Extract the (x, y) coordinate from the center of the cell holding the provided text.  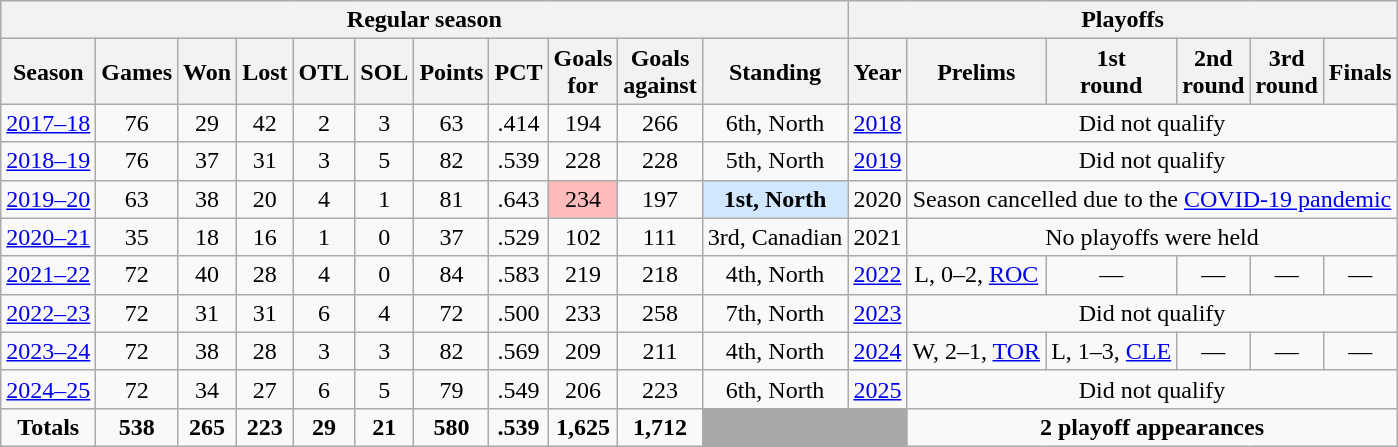
1,625 (583, 427)
2025 (878, 389)
Points (452, 72)
2 (324, 123)
218 (660, 275)
194 (583, 123)
2021 (878, 237)
2021–22 (48, 275)
18 (208, 237)
42 (265, 123)
Year (878, 72)
.583 (518, 275)
27 (265, 389)
34 (208, 389)
1stround (1112, 72)
2020 (878, 199)
102 (583, 237)
2020–21 (48, 237)
265 (208, 427)
40 (208, 275)
219 (583, 275)
35 (137, 237)
16 (265, 237)
Goalsfor (583, 72)
SOL (384, 72)
Totals (48, 427)
79 (452, 389)
.643 (518, 199)
L, 0–2, ROC (976, 275)
Regular season (424, 20)
21 (384, 427)
Playoffs (1122, 20)
2019–20 (48, 199)
Season cancelled due to the COVID-19 pandemic (1152, 199)
2024–25 (48, 389)
OTL (324, 72)
2017–18 (48, 123)
W, 2–1, TOR (976, 351)
234 (583, 199)
7th, North (775, 313)
2018–19 (48, 161)
209 (583, 351)
L, 1–3, CLE (1112, 351)
266 (660, 123)
.549 (518, 389)
197 (660, 199)
Prelims (976, 72)
2023 (878, 313)
538 (137, 427)
2019 (878, 161)
.414 (518, 123)
2023–24 (48, 351)
3rd, Canadian (775, 237)
Won (208, 72)
233 (583, 313)
3rdround (1286, 72)
81 (452, 199)
Standing (775, 72)
1st, North (775, 199)
Games (137, 72)
Finals (1360, 72)
.529 (518, 237)
No playoffs were held (1152, 237)
2022–23 (48, 313)
258 (660, 313)
Season (48, 72)
580 (452, 427)
1,712 (660, 427)
84 (452, 275)
206 (583, 389)
211 (660, 351)
Goalsagainst (660, 72)
PCT (518, 72)
2022 (878, 275)
5th, North (775, 161)
2024 (878, 351)
.569 (518, 351)
2018 (878, 123)
2ndround (1214, 72)
Lost (265, 72)
20 (265, 199)
2 playoff appearances (1152, 427)
.500 (518, 313)
111 (660, 237)
